From the cell containing the given text, extract its center point as [x, y] coordinate. 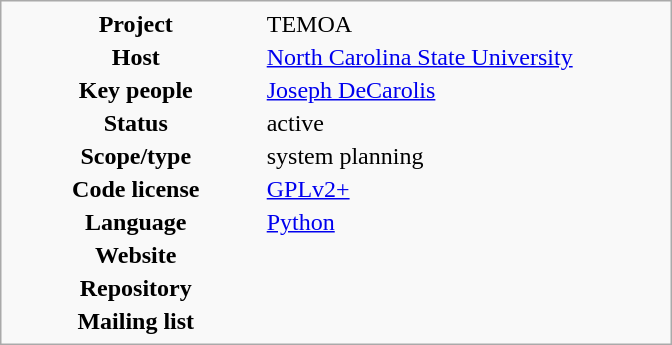
GPLv2+ [464, 189]
active [464, 123]
system planning [464, 156]
Website [136, 255]
North Carolina State University [464, 57]
Code license [136, 189]
Mailing list [136, 321]
Joseph DeCarolis [464, 90]
Key people [136, 90]
Host [136, 57]
TEMOA [464, 24]
Project [136, 24]
Repository [136, 288]
Scope/type [136, 156]
Status [136, 123]
Language [136, 222]
Python [464, 222]
